Capture the cell that displays the provided text and extract its [X, Y] central coordinate. 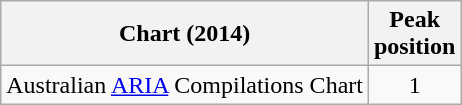
1 [414, 85]
Chart (2014) [185, 34]
Australian ARIA Compilations Chart [185, 85]
Peakposition [414, 34]
